Detect which cell encompasses the target text, then output its [X, Y] center coordinate. 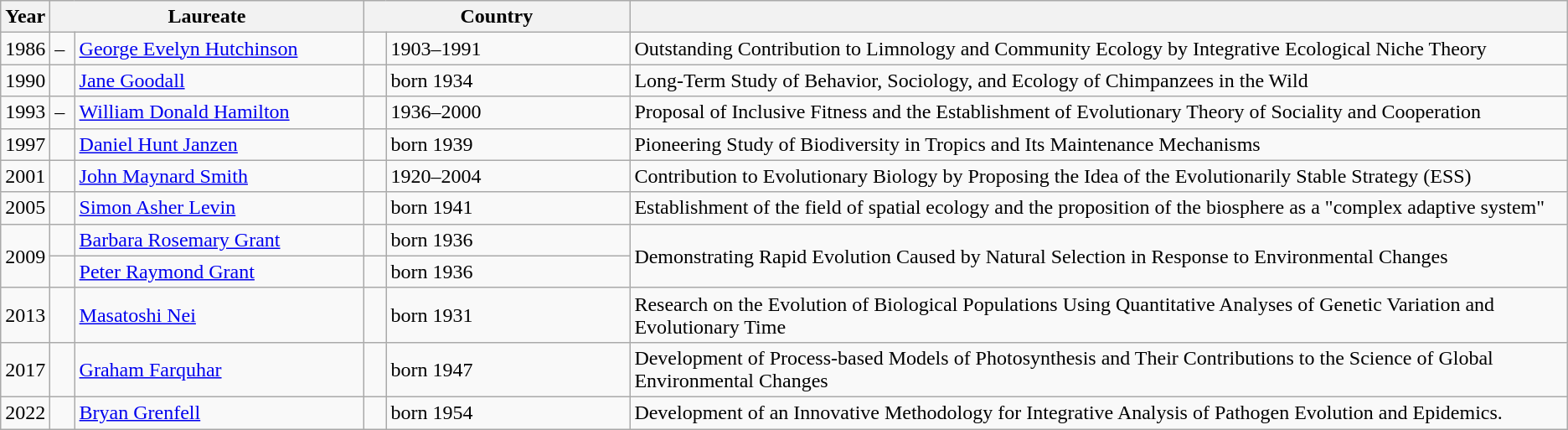
Establishment of the field of spatial ecology and the proposition of the biosphere as a "complex adaptive system" [1099, 208]
Pioneering Study of Biodiversity in Tropics and Its Maintenance Mechanisms [1099, 144]
Masatoshi Nei [219, 315]
Development of an Innovative Methodology for Integrative Analysis of Pathogen Evolution and Epidemics. [1099, 412]
1986 [25, 49]
1936–2000 [508, 112]
Research on the Evolution of Biological Populations Using Quantitative Analyses of Genetic Variation and Evolutionary Time [1099, 315]
Laureate [207, 17]
born 1931 [508, 315]
Development of Process-based Models of Photosynthesis and Their Contributions to the Science of Global Environmental Changes [1099, 369]
John Maynard Smith [219, 176]
Long-Term Study of Behavior, Sociology, and Ecology of Chimpanzees in the Wild [1099, 80]
1903–1991 [508, 49]
2022 [25, 412]
Demonstrating Rapid Evolution Caused by Natural Selection in Response to Environmental Changes [1099, 256]
2005 [25, 208]
Daniel Hunt Janzen [219, 144]
1990 [25, 80]
1997 [25, 144]
Bryan Grenfell [219, 412]
Contribution to Evolutionary Biology by Proposing the Idea of the Evolutionarily Stable Strategy (ESS) [1099, 176]
born 1947 [508, 369]
William Donald Hamilton [219, 112]
Year [25, 17]
Outstanding Contribution to Limnology and Community Ecology by Integrative Ecological Niche Theory [1099, 49]
born 1934 [508, 80]
Jane Goodall [219, 80]
Proposal of Inclusive Fitness and the Establishment of Evolutionary Theory of Sociality and Cooperation [1099, 112]
2013 [25, 315]
Barbara Rosemary Grant [219, 240]
1993 [25, 112]
2017 [25, 369]
Graham Farquhar [219, 369]
born 1939 [508, 144]
born 1954 [508, 412]
Peter Raymond Grant [219, 272]
Country [497, 17]
1920–2004 [508, 176]
2001 [25, 176]
George Evelyn Hutchinson [219, 49]
Simon Asher Levin [219, 208]
born 1941 [508, 208]
2009 [25, 256]
